Detect which cell encompasses the target text, then output its (X, Y) center coordinate. 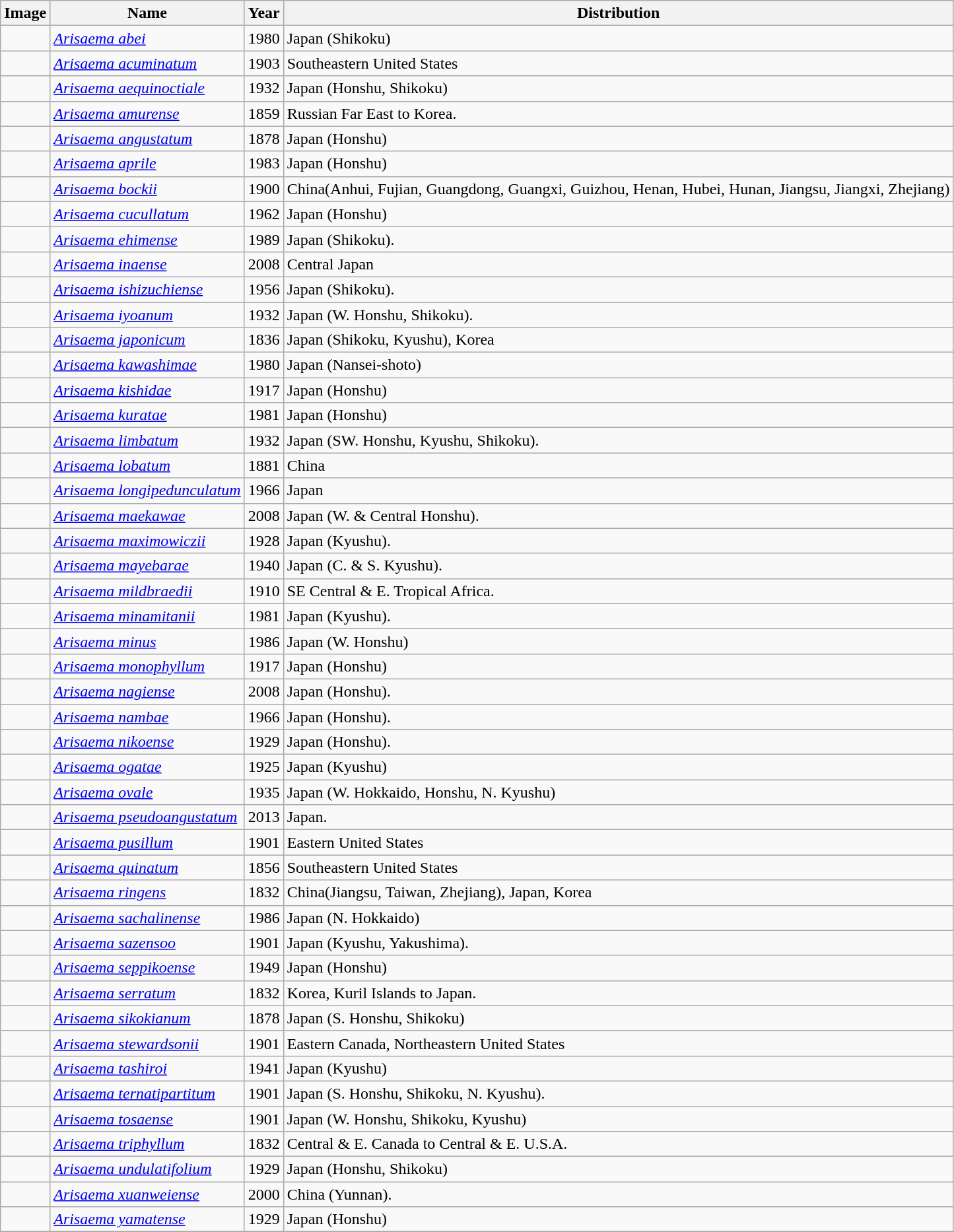
1941 (264, 1068)
Arisaema amurense (147, 114)
1903 (264, 63)
1836 (264, 340)
Central & E. Canada to Central & E. U.S.A. (618, 1144)
China (618, 465)
China(Jiangsu, Taiwan, Zhejiang), Japan, Korea (618, 893)
1956 (264, 289)
1881 (264, 465)
Arisaema mayebarae (147, 566)
Arisaema minamitanii (147, 616)
Arisaema quinatum (147, 868)
Japan. (618, 817)
1940 (264, 566)
Arisaema ehimense (147, 239)
Arisaema aprile (147, 164)
Japan (W. Honshu, Shikoku, Kyushu) (618, 1119)
Arisaema longipedunculatum (147, 491)
Arisaema lobatum (147, 465)
Japan (618, 491)
Arisaema inaense (147, 264)
Arisaema stewardsonii (147, 1043)
Arisaema tosaense (147, 1119)
Japan (Nansei-shoto) (618, 365)
Arisaema ovale (147, 792)
Arisaema maximowiczii (147, 541)
Image (25, 13)
China(Anhui, Fujian, Guangdong, Guangxi, Guizhou, Henan, Hubei, Hunan, Jiangsu, Jiangxi, Zhejiang) (618, 189)
1962 (264, 214)
Arisaema ishizuchiense (147, 289)
Arisaema nikoense (147, 742)
Japan (Shikoku, Kyushu), Korea (618, 340)
Year (264, 13)
Arisaema japonicum (147, 340)
1859 (264, 114)
Japan (W. & Central Honshu). (618, 516)
1900 (264, 189)
Arisaema acuminatum (147, 63)
Arisaema yamatense (147, 1219)
1935 (264, 792)
Arisaema iyoanum (147, 315)
1910 (264, 591)
Arisaema sazensoo (147, 943)
Japan (S. Honshu, Shikoku) (618, 1018)
Japan (Shikoku) (618, 38)
Arisaema mildbraedii (147, 591)
Arisaema bockii (147, 189)
2013 (264, 817)
Arisaema nagiense (147, 691)
China (Yunnan). (618, 1194)
Distribution (618, 13)
Japan (W. Honshu, Shikoku). (618, 315)
1928 (264, 541)
Arisaema ternatipartitum (147, 1093)
Arisaema cucullatum (147, 214)
Eastern Canada, Northeastern United States (618, 1043)
Arisaema abei (147, 38)
Arisaema kishidae (147, 390)
Japan (N. Hokkaido) (618, 918)
Japan (W. Hokkaido, Honshu, N. Kyushu) (618, 792)
Arisaema seppikoense (147, 968)
1989 (264, 239)
Japan (W. Honshu) (618, 641)
Arisaema pusillum (147, 842)
Name (147, 13)
1925 (264, 767)
Arisaema kuratae (147, 415)
Japan (Kyushu, Yakushima). (618, 943)
Japan (C. & S. Kyushu). (618, 566)
Arisaema pseudoangustatum (147, 817)
Eastern United States (618, 842)
Arisaema sikokianum (147, 1018)
1983 (264, 164)
Arisaema xuanweiense (147, 1194)
Arisaema limbatum (147, 440)
Arisaema nambae (147, 716)
Arisaema triphyllum (147, 1144)
Arisaema minus (147, 641)
Central Japan (618, 264)
Arisaema aequinoctiale (147, 88)
Japan (S. Honshu, Shikoku, N. Kyushu). (618, 1093)
Arisaema ogatae (147, 767)
Korea, Kuril Islands to Japan. (618, 993)
Russian Far East to Korea. (618, 114)
Arisaema ringens (147, 893)
1856 (264, 868)
1949 (264, 968)
Arisaema serratum (147, 993)
SE Central & E. Tropical Africa. (618, 591)
Arisaema kawashimae (147, 365)
Arisaema undulatifolium (147, 1169)
Arisaema tashiroi (147, 1068)
2000 (264, 1194)
Arisaema angustatum (147, 139)
Arisaema sachalinense (147, 918)
Japan (SW. Honshu, Kyushu, Shikoku). (618, 440)
Arisaema maekawae (147, 516)
Arisaema monophyllum (147, 666)
